Locate the cell with the specified text and output its [X, Y] center coordinate. 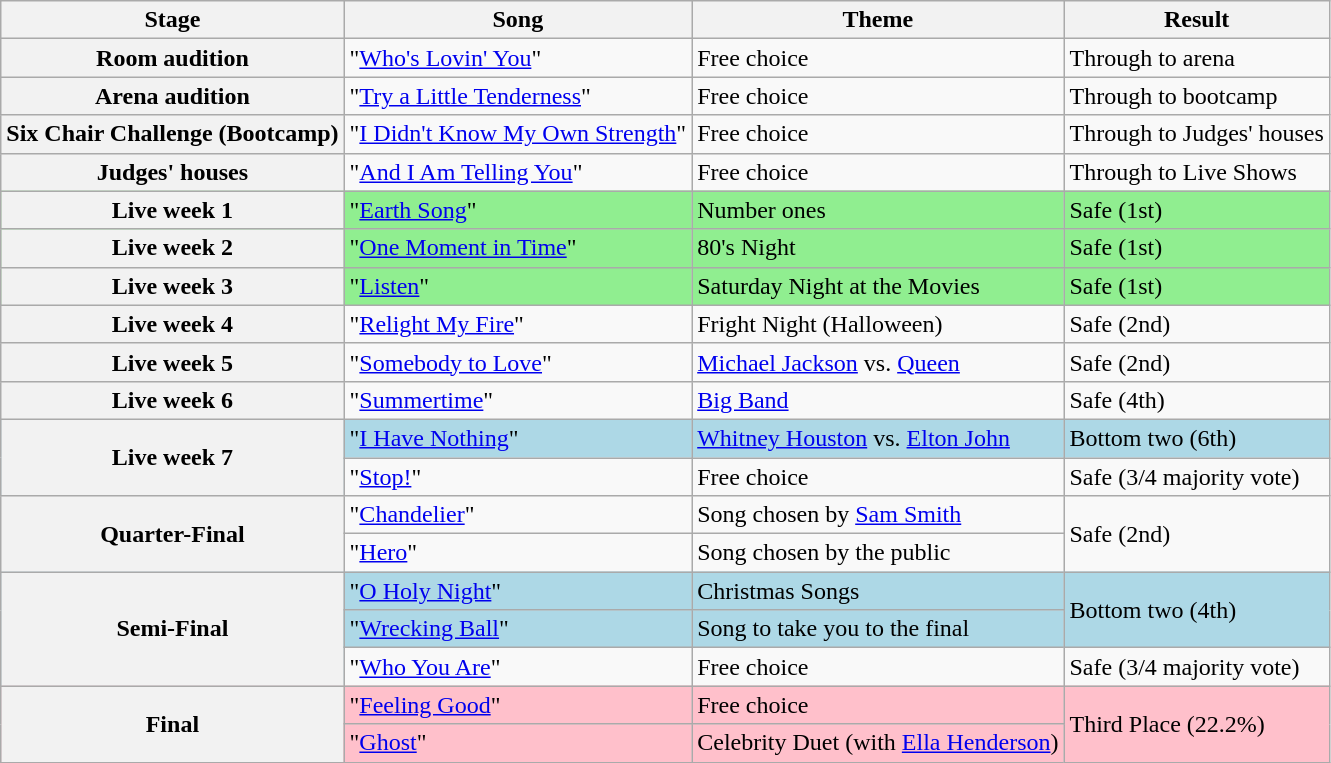
Result [1196, 20]
"I Didn't Know My Own Strength" [518, 134]
"Who's Lovin' You" [518, 58]
"Ghost" [518, 743]
Live week 3 [172, 286]
Through to bootcamp [1196, 96]
"Stop!" [518, 477]
Live week 1 [172, 210]
Song chosen by the public [878, 553]
"One Moment in Time" [518, 248]
"Wrecking Ball" [518, 629]
Number ones [878, 210]
Quarter-Final [172, 534]
Through to arena [1196, 58]
Judges' houses [172, 172]
Fright Night (Halloween) [878, 324]
Live week 2 [172, 248]
"Somebody to Love" [518, 362]
Room audition [172, 58]
Safe (4th) [1196, 400]
Semi-Final [172, 629]
"Try a Little Tenderness" [518, 96]
"Relight My Fire" [518, 324]
"Chandelier" [518, 515]
"And I Am Telling You" [518, 172]
Through to Live Shows [1196, 172]
Whitney Houston vs. Elton John [878, 438]
"Who You Are" [518, 667]
"Listen" [518, 286]
"Feeling Good" [518, 705]
Song [518, 20]
Bottom two (6th) [1196, 438]
"Summertime" [518, 400]
Arena audition [172, 96]
"Earth Song" [518, 210]
Live week 7 [172, 457]
Through to Judges' houses [1196, 134]
Song chosen by Sam Smith [878, 515]
Third Place (22.2%) [1196, 724]
Saturday Night at the Movies [878, 286]
"I Have Nothing" [518, 438]
Michael Jackson vs. Queen [878, 362]
Live week 4 [172, 324]
80's Night [878, 248]
Stage [172, 20]
Final [172, 724]
"O Holy Night" [518, 591]
Live week 5 [172, 362]
Christmas Songs [878, 591]
"Hero" [518, 553]
Big Band [878, 400]
Song to take you to the final [878, 629]
Six Chair Challenge (Bootcamp) [172, 134]
Celebrity Duet (with Ella Henderson) [878, 743]
Live week 6 [172, 400]
Theme [878, 20]
Bottom two (4th) [1196, 610]
